Locate the cell with the specified text and output its [x, y] center coordinate. 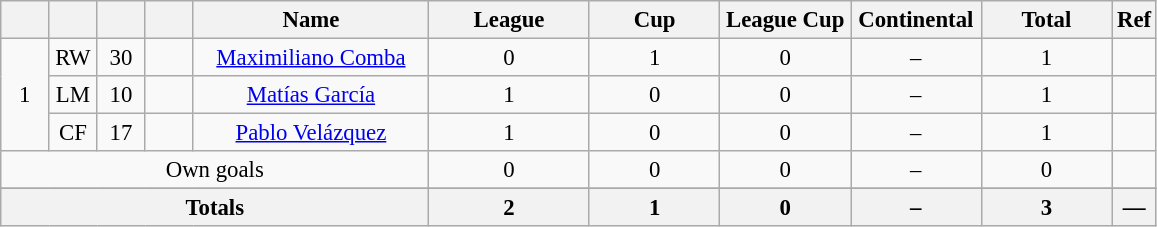
17 [121, 133]
CF [73, 133]
Own goals [215, 170]
10 [121, 95]
Pablo Velázquez [311, 133]
Totals [215, 208]
Cup [654, 20]
League [510, 20]
Total [1046, 20]
Continental [916, 20]
30 [121, 58]
RW [73, 58]
LM [73, 95]
Ref [1134, 20]
Name [311, 20]
2 [510, 208]
Maximiliano Comba [311, 58]
3 [1046, 208]
Matías García [311, 95]
— [1134, 208]
League Cup [786, 20]
